Locate the cell with the specified text and output its [x, y] center coordinate. 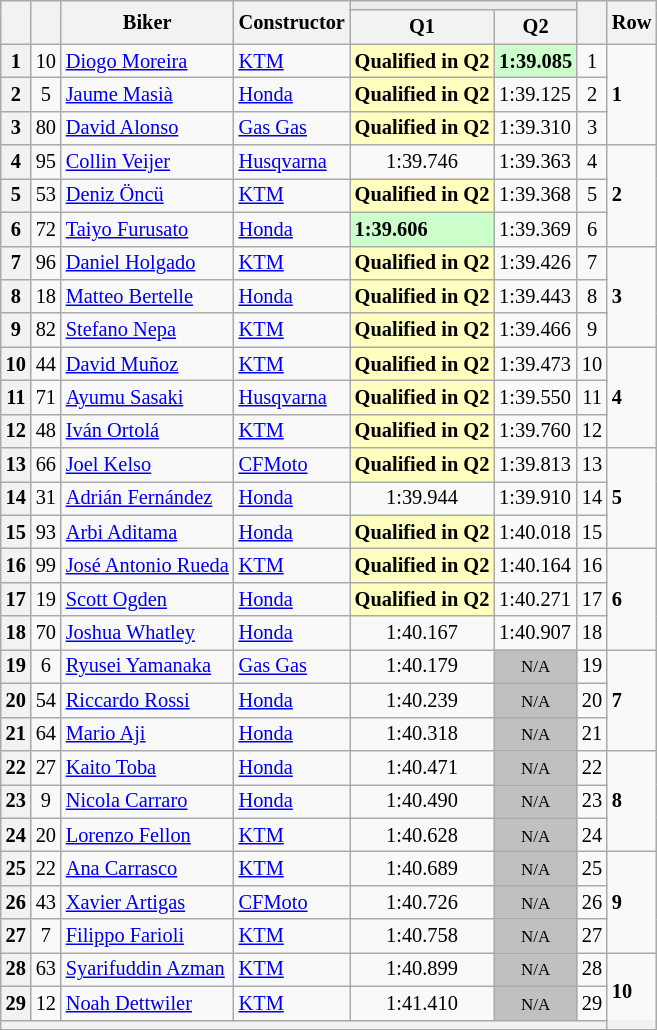
1:40.471 [422, 767]
1:40.899 [422, 969]
Deniz Öncü [148, 195]
1:39.944 [422, 498]
Syarifuddin Azman [148, 969]
1:39.363 [536, 162]
1:39.310 [536, 128]
Q2 [536, 27]
71 [46, 397]
93 [46, 532]
Diogo Moreira [148, 61]
99 [46, 565]
80 [46, 128]
1:39.466 [536, 330]
Filippo Farioli [148, 936]
1:40.179 [422, 666]
1:40.271 [536, 599]
48 [46, 431]
Daniel Holgado [148, 263]
Kaito Toba [148, 767]
63 [46, 969]
Riccardo Rossi [148, 700]
1:40.318 [422, 734]
Collin Veijer [148, 162]
1:40.758 [422, 936]
72 [46, 229]
Jaume Masià [148, 94]
1:39.426 [536, 263]
1:40.167 [422, 633]
Ryusei Yamanaka [148, 666]
54 [46, 700]
44 [46, 364]
1:39.760 [536, 431]
82 [46, 330]
Scott Ogden [148, 599]
1:40.907 [536, 633]
1:40.628 [422, 835]
1:40.726 [422, 902]
Lorenzo Fellon [148, 835]
1:39.443 [536, 296]
1:40.018 [536, 532]
Biker [148, 22]
David Muñoz [148, 364]
1:39.910 [536, 498]
53 [46, 195]
Q1 [422, 27]
Taiyo Furusato [148, 229]
1:39.550 [536, 397]
1:39.813 [536, 465]
64 [46, 734]
1:41.410 [422, 1003]
31 [46, 498]
Constructor [292, 22]
1:40.239 [422, 700]
1:39.085 [536, 61]
David Alonso [148, 128]
96 [46, 263]
Ana Carrasco [148, 868]
43 [46, 902]
1:39.125 [536, 94]
José Antonio Rueda [148, 565]
Matteo Bertelle [148, 296]
1:40.689 [422, 868]
Stefano Nepa [148, 330]
Joshua Whatley [148, 633]
Ayumu Sasaki [148, 397]
70 [46, 633]
1:39.369 [536, 229]
Xavier Artigas [148, 902]
1:39.473 [536, 364]
1:39.606 [422, 229]
Iván Ortolá [148, 431]
1:40.490 [422, 801]
Mario Aji [148, 734]
Nicola Carraro [148, 801]
1:39.368 [536, 195]
Joel Kelso [148, 465]
Row [632, 22]
66 [46, 465]
Adrián Fernández [148, 498]
Noah Dettwiler [148, 1003]
Arbi Aditama [148, 532]
1:39.746 [422, 162]
95 [46, 162]
1:40.164 [536, 565]
